Identify which cell holds the provided text, then report its [X, Y] central coordinate. 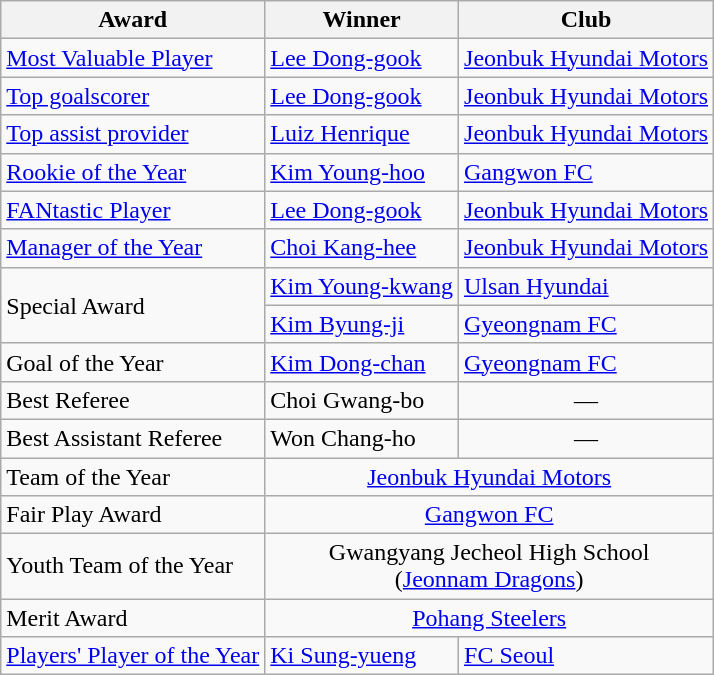
Pohang Steelers [490, 618]
Winner [362, 20]
Goal of the Year [133, 362]
Rookie of the Year [133, 172]
Kim Young-kwang [362, 286]
Luiz Henrique [362, 134]
Special Award [133, 305]
Club [586, 20]
Kim Dong-chan [362, 362]
Kim Young-hoo [362, 172]
Ki Sung-yueng [362, 656]
Choi Kang-hee [362, 248]
Players' Player of the Year [133, 656]
Top assist provider [133, 134]
FC Seoul [586, 656]
Gwangyang Jecheol High School(Jeonnam Dragons) [490, 566]
Merit Award [133, 618]
Best Assistant Referee [133, 438]
Team of the Year [133, 477]
Kim Byung-ji [362, 324]
Best Referee [133, 400]
Ulsan Hyundai [586, 286]
Fair Play Award [133, 515]
Award [133, 20]
Choi Gwang-bo [362, 400]
Most Valuable Player [133, 58]
Manager of the Year [133, 248]
Top goalscorer [133, 96]
Youth Team of the Year [133, 566]
FANtastic Player [133, 210]
Won Chang-ho [362, 438]
